Scan for the cell matching the given text and deliver its (X, Y) coordinate at center. 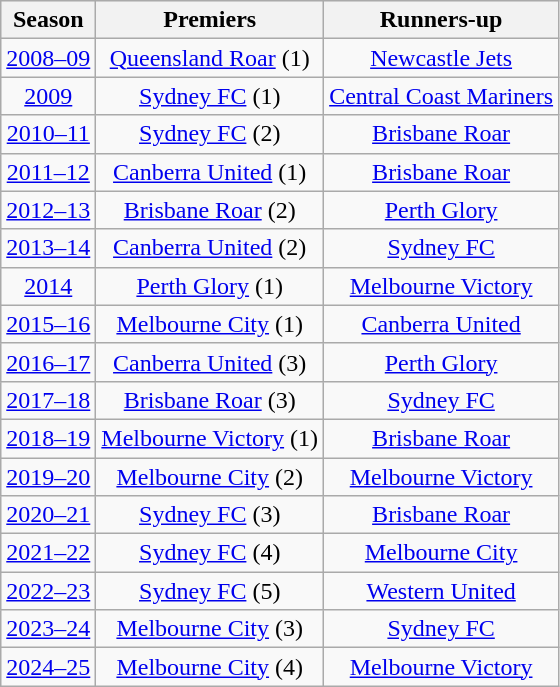
2019–20 (48, 477)
2018–19 (48, 438)
Sydney FC (5) (210, 591)
2009 (48, 96)
Melbourne City (442, 553)
Season (48, 20)
Melbourne Victory (1) (210, 438)
2010–11 (48, 134)
Premiers (210, 20)
2016–17 (48, 362)
Sydney FC (3) (210, 515)
2013–14 (48, 248)
2024–25 (48, 667)
Melbourne City (3) (210, 629)
2020–21 (48, 515)
Sydney FC (2) (210, 134)
2021–22 (48, 553)
2011–12 (48, 172)
Brisbane Roar (2) (210, 210)
Melbourne City (1) (210, 324)
2012–13 (48, 210)
Western United (442, 591)
Canberra United (1) (210, 172)
Runners-up (442, 20)
Brisbane Roar (3) (210, 400)
2022–23 (48, 591)
Sydney FC (4) (210, 553)
2008–09 (48, 58)
2015–16 (48, 324)
Melbourne City (2) (210, 477)
Perth Glory (1) (210, 286)
Central Coast Mariners (442, 96)
Canberra United (2) (210, 248)
Sydney FC (1) (210, 96)
Canberra United (3) (210, 362)
Newcastle Jets (442, 58)
Canberra United (442, 324)
2023–24 (48, 629)
Queensland Roar (1) (210, 58)
Melbourne City (4) (210, 667)
2017–18 (48, 400)
2014 (48, 286)
